Output the (X, Y) coordinate of the center of the cell containing the given text.  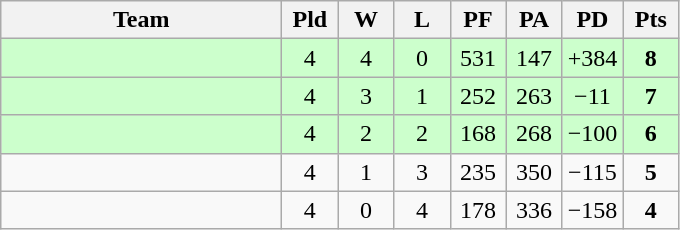
336 (534, 210)
PA (534, 20)
8 (651, 58)
6 (651, 134)
7 (651, 96)
W (366, 20)
−115 (592, 172)
L (422, 20)
531 (478, 58)
PD (592, 20)
Pld (310, 20)
235 (478, 172)
263 (534, 96)
Team (142, 20)
252 (478, 96)
147 (534, 58)
5 (651, 172)
PF (478, 20)
168 (478, 134)
−100 (592, 134)
−158 (592, 210)
350 (534, 172)
268 (534, 134)
−11 (592, 96)
Pts (651, 20)
178 (478, 210)
+384 (592, 58)
